From the cell containing the given text, extract its center point as [X, Y] coordinate. 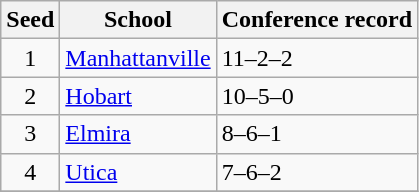
4 [30, 172]
Hobart [138, 96]
11–2–2 [316, 58]
Manhattanville [138, 58]
Conference record [316, 20]
Utica [138, 172]
Seed [30, 20]
10–5–0 [316, 96]
School [138, 20]
8–6–1 [316, 134]
2 [30, 96]
3 [30, 134]
7–6–2 [316, 172]
Elmira [138, 134]
1 [30, 58]
